Return the (X, Y) coordinate for the center point of the cell that contains the specified text.  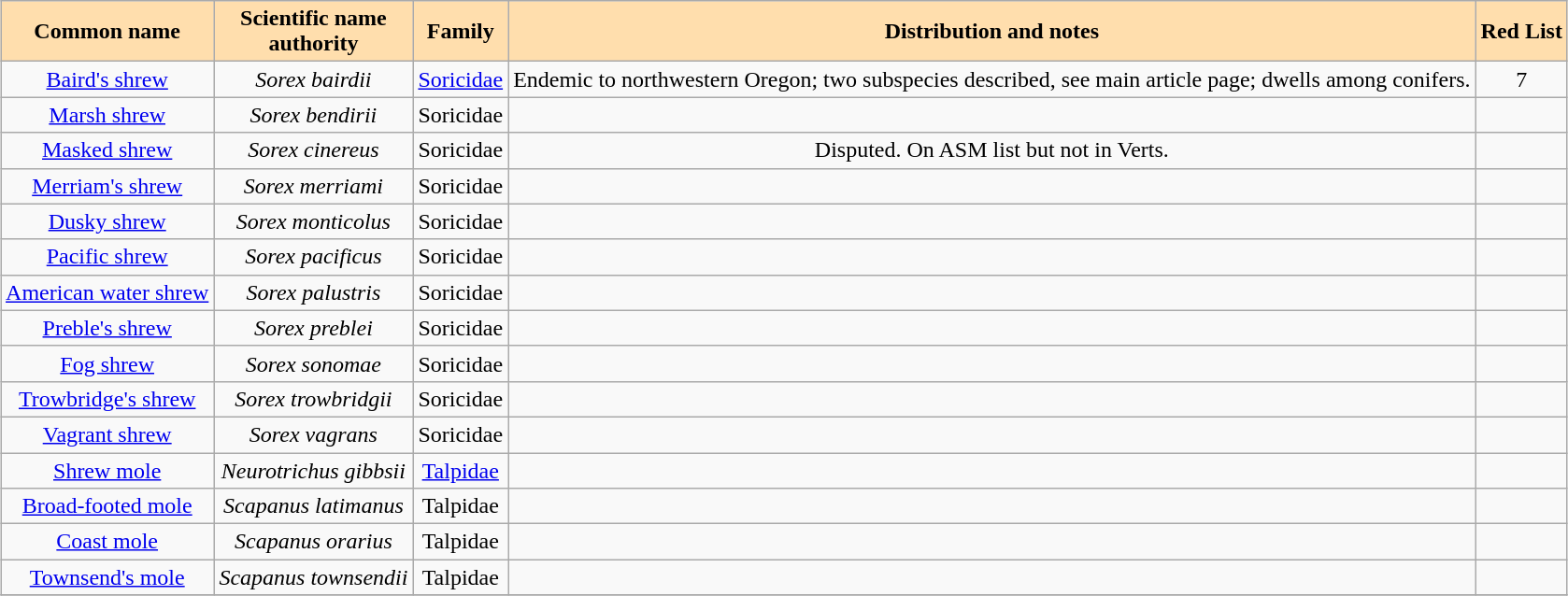
Pacific shrew (107, 257)
Sorex pacificus (314, 257)
Scapanus latimanus (314, 506)
Common name (107, 32)
Sorex preblei (314, 328)
Dusky shrew (107, 221)
Vagrant shrew (107, 434)
Merriam's shrew (107, 186)
Neurotrichus gibbsii (314, 470)
Sorex cinereus (314, 150)
7 (1521, 79)
Scientific nameauthority (314, 32)
Shrew mole (107, 470)
Sorex vagrans (314, 434)
Marsh shrew (107, 115)
Sorex bendirii (314, 115)
Coast mole (107, 542)
Family (461, 32)
American water shrew (107, 292)
Baird's shrew (107, 79)
Distribution and notes (992, 32)
Sorex sonomae (314, 363)
Broad-footed mole (107, 506)
Masked shrew (107, 150)
Fog shrew (107, 363)
Preble's shrew (107, 328)
Red List (1521, 32)
Sorex trowbridgii (314, 399)
Townsend's mole (107, 577)
Sorex monticolus (314, 221)
Disputed. On ASM list but not in Verts. (992, 150)
Sorex bairdii (314, 79)
Endemic to northwestern Oregon; two subspecies described, see main article page; dwells among conifers. (992, 79)
Sorex palustris (314, 292)
Sorex merriami (314, 186)
Scapanus townsendii (314, 577)
Scapanus orarius (314, 542)
Trowbridge's shrew (107, 399)
